Capture the cell that displays the provided text and extract its [X, Y] central coordinate. 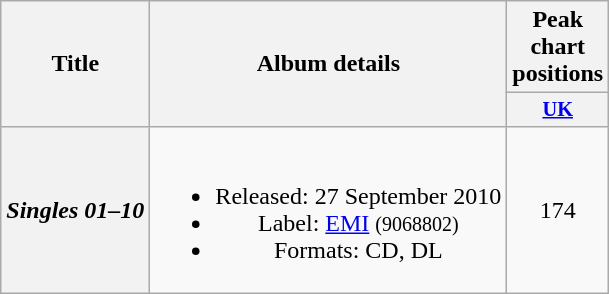
Released: 27 September 2010Label: EMI (9068802)Formats: CD, DL [328, 210]
Title [76, 64]
Album details [328, 64]
Singles 01–10 [76, 210]
Peak chart positions [558, 47]
174 [558, 210]
UK [558, 110]
